Return the [X, Y] coordinate for the center point of the cell that contains the specified text.  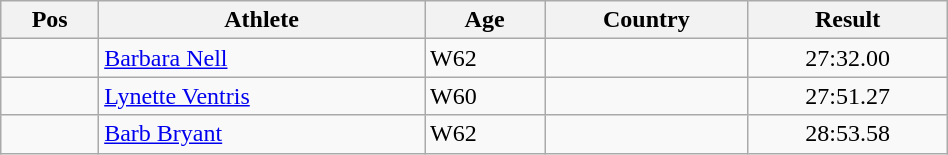
W60 [485, 96]
Age [485, 20]
Barbara Nell [262, 58]
Lynette Ventris [262, 96]
Athlete [262, 20]
Result [848, 20]
Pos [50, 20]
27:51.27 [848, 96]
28:53.58 [848, 134]
27:32.00 [848, 58]
Country [646, 20]
Barb Bryant [262, 134]
